Output the [x, y] coordinate of the center of the cell containing the given text.  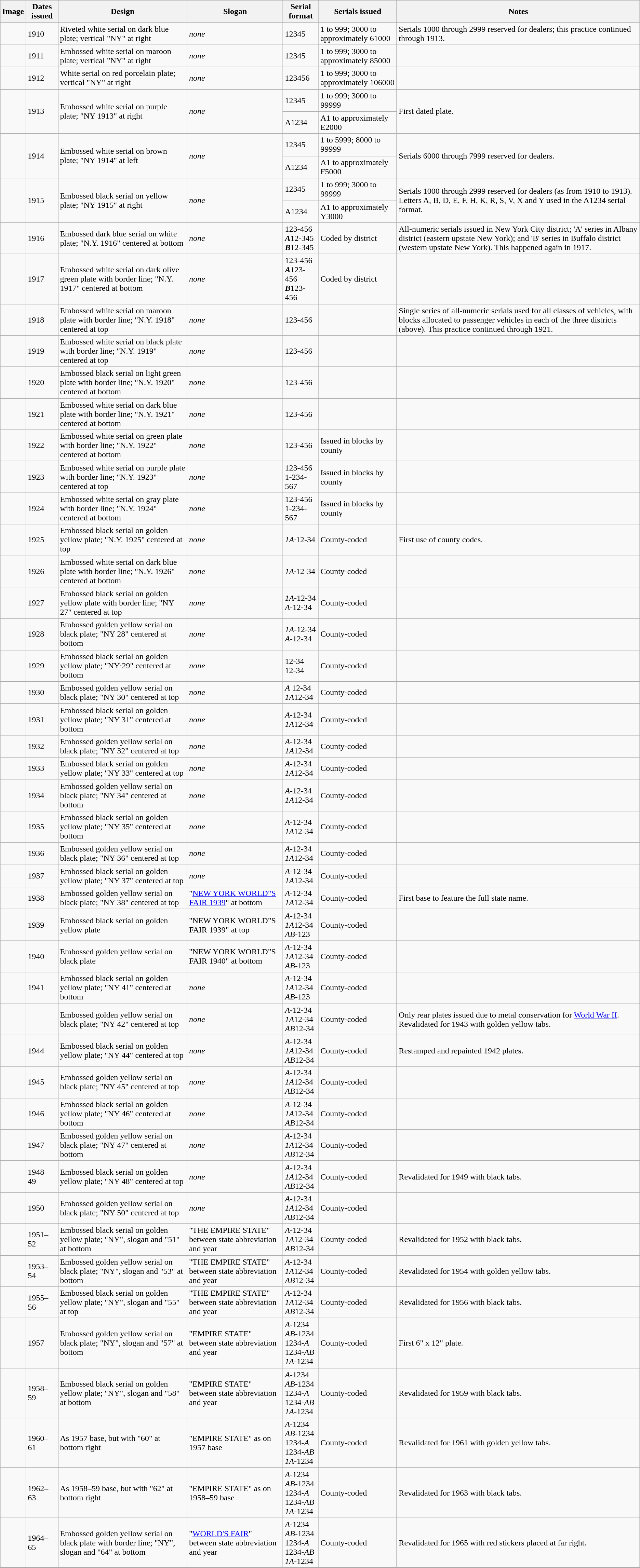
1925 [42, 540]
1910 [42, 33]
As 1957 base, but with "60" at bottom right [123, 1443]
"NEW YORK WORLD"S FAIR 1939" at bottom [235, 898]
Restamped and repainted 1942 plates. [518, 1051]
Riveted white serial on dark blue plate; vertical "NY" at right [123, 33]
"EMPIRE STATE" as on 1958–59 base [235, 1493]
1923 [42, 477]
Serials 1000 through 2999 reserved for dealers (as from 1910 to 1913). Letters A, B, D, E, F, H, K, R, S, V, X and Y used in the A1234 serial format. [518, 200]
Embossed black serial on golden yellow plate [123, 925]
First dated plate. [518, 111]
Revalidated for 1963 with black tabs. [518, 1493]
Embossed black serial on golden yellow plate; "NY 37" centered at top [123, 876]
Revalidated for 1956 with black tabs. [518, 1303]
Embossed golden yellow serial on black plate; "NY 38" centered at top [123, 898]
1938 [42, 898]
Embossed golden yellow serial on black plate; "NY 36" centered at top [123, 854]
A 12-341A12-34 [301, 692]
Embossed golden yellow serial on black plate; "NY 30" centered at top [123, 692]
Embossed golden yellow serial on black plate; "NY 50" centered at top [123, 1208]
Revalidated for 1949 with black tabs. [518, 1176]
1960–61 [42, 1443]
Revalidated for 1965 with red stickers placed at far right. [518, 1543]
Embossed black serial on golden yellow plate; "NY 33" centered at top [123, 768]
1941 [42, 988]
Serial format [301, 12]
Embossed golden yellow serial on black plate; "NY 28" centered at bottom [123, 634]
1945 [42, 1082]
1948–49 [42, 1176]
1 to 999; 3000 to approximately 106000 [358, 78]
Embossed black serial on golden yellow plate; "NY 44" centered at top [123, 1051]
123-456A123-456B123-456 [301, 279]
Image [13, 12]
Embossed black serial on golden yellow plate with border line; "NY 27" centered at top [123, 603]
1958–59 [42, 1393]
Embossed black serial on golden yellow plate; "NY", slogan and "51" at bottom [123, 1239]
Embossed black serial on golden yellow plate; "NY 48" centered at top [123, 1176]
Embossed black serial on golden yellow plate; "NY", slogan and "55" at top [123, 1303]
Embossed white serial on gray plate with border line; "N.Y. 1924" centered at bottom [123, 508]
Notes [518, 12]
A1 to approximately E2000 [358, 122]
Embossed white serial on dark blue plate with border line; "N.Y. 1926" centered at bottom [123, 571]
Embossed golden yellow serial on black plate; "NY 32" centered at top [123, 746]
Embossed white serial on maroon plate with border line; "N.Y. 1918" centered at top [123, 320]
Embossed golden yellow serial on black plate; "NY", slogan and "57" at bottom [123, 1343]
Embossed golden yellow serial on black plate; "NY 45" centered at top [123, 1082]
1947 [42, 1145]
1931 [42, 719]
Embossed golden yellow serial on black plate; "NY", slogan and "53" at bottom [123, 1271]
Serials 6000 through 7999 reserved for dealers. [518, 156]
Embossed black serial on golden yellow plate; "NY", slogan and "58" at bottom [123, 1393]
1915 [42, 200]
1946 [42, 1114]
Embossed white serial on purple plate; "NY 1913" at right [123, 111]
1944 [42, 1051]
1955–56 [42, 1303]
Embossed black serial on golden yellow plate; "NY·29" centered at bottom [123, 666]
1924 [42, 508]
Serials 1000 through 2999 reserved for dealers; this practice continued through 1913. [518, 33]
Revalidated for 1959 with black tabs. [518, 1393]
"WORLD'S FAIR" between state abbreviation and year [235, 1543]
1914 [42, 156]
Embossed white serial on dark olive green plate with border line; "N.Y. 1917" centered at bottom [123, 279]
Embossed black serial on yellow plate; "NY 1915" at right [123, 200]
1964–65 [42, 1543]
1930 [42, 692]
Revalidated for 1952 with black tabs. [518, 1239]
1932 [42, 746]
1929 [42, 666]
Embossed black serial on light green plate with border line; "N.Y. 1920" centered at bottom [123, 383]
Embossed white serial on green plate with border line; "N.Y. 1922" centered at bottom [123, 446]
1911 [42, 56]
1922 [42, 446]
White serial on red porcelain plate; vertical "NY" at right [123, 78]
Embossed white serial on brown plate; "NY 1914" at left [123, 156]
"NEW YORK WORLD"S FAIR 1940" at bottom [235, 956]
Revalidated for 1954 with golden yellow tabs. [518, 1271]
1951–52 [42, 1239]
Embossed black serial on golden yellow plate; "N.Y. 1925" centered at top [123, 540]
1937 [42, 876]
A1 to approximately F5000 [358, 167]
Embossed golden yellow serial on black plate [123, 956]
1928 [42, 634]
1953–54 [42, 1271]
1912 [42, 78]
1939 [42, 925]
First 6" x 12" plate. [518, 1343]
Revalidated for 1961 with golden yellow tabs. [518, 1443]
1921 [42, 414]
1962–63 [42, 1493]
As 1958–59 base, but with "62" at bottom right [123, 1493]
Only rear plates issued due to metal conservation for World War II. Revalidated for 1943 with golden yellow tabs. [518, 1019]
1916 [42, 238]
"NEW YORK WORLD"S FAIR 1939" at top [235, 925]
1940 [42, 956]
Embossed black serial on golden yellow plate; "NY 31" centered at bottom [123, 719]
"EMPIRE STATE" as on 1957 base [235, 1443]
Dates issued [42, 12]
1920 [42, 383]
1919 [42, 351]
123456 [301, 78]
1935 [42, 827]
Embossed black serial on golden yellow plate; "NY 46" centered at bottom [123, 1114]
1933 [42, 768]
Serials issued [358, 12]
1 to 999; 3000 to approximately 61000 [358, 33]
1913 [42, 111]
Embossed white serial on black plate with border line; "N.Y. 1919" centered at top [123, 351]
1934 [42, 795]
A1 to approximately Y3000 [358, 211]
Embossed white serial on dark blue plate with border line; "N.Y. 1921" centered at bottom [123, 414]
Embossed black serial on golden yellow plate; "NY 35" centered at bottom [123, 827]
1927 [42, 603]
Embossed golden yellow serial on black plate with border line; "NY", slogan and "64" at bottom [123, 1543]
1936 [42, 854]
Embossed white serial on purple plate with border line; "N.Y. 1923" centered at top [123, 477]
Embossed golden yellow serial on black plate; "NY 34" centered at bottom [123, 795]
Embossed white serial on maroon plate; vertical "NY" at right [123, 56]
1918 [42, 320]
1917 [42, 279]
123-456A12-345B12-345 [301, 238]
1 to 999; 3000 to approximately 85000 [358, 56]
Embossed dark blue serial on white plate; "N.Y. 1916" centered at bottom [123, 238]
First base to feature the full state name. [518, 898]
1950 [42, 1208]
Embossed golden yellow serial on black plate; "NY 47" centered at bottom [123, 1145]
12-34 12-34 [301, 666]
1957 [42, 1343]
Embossed black serial on golden yellow plate; "NY 41" centered at bottom [123, 988]
Slogan [235, 12]
First use of county codes. [518, 540]
Embossed golden yellow serial on black plate; "NY 42" centered at top [123, 1019]
1 to 5999; 8000 to 99999 [358, 145]
Design [123, 12]
1926 [42, 571]
